Return the (x, y) coordinate for the center point of the cell that contains the specified text.  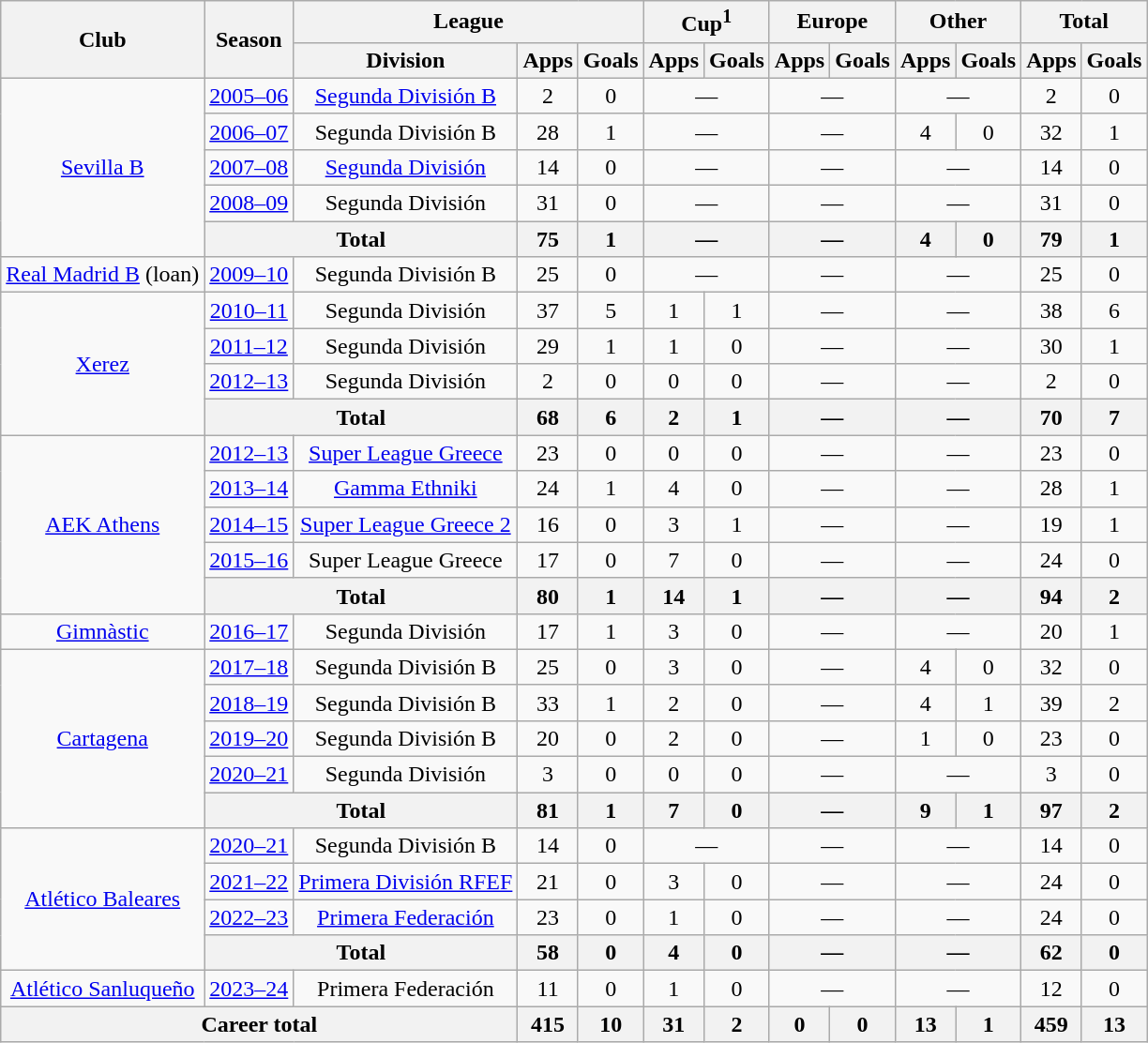
9 (925, 810)
Primera División RFEF (405, 882)
Atlético Baleares (103, 899)
39 (1051, 703)
97 (1051, 810)
Xerez (103, 364)
2010–11 (249, 310)
80 (548, 596)
2023–24 (249, 989)
Cup1 (706, 23)
415 (548, 1024)
75 (548, 239)
11 (548, 989)
2016–17 (249, 631)
38 (1051, 310)
12 (1051, 989)
Other (958, 23)
33 (548, 703)
10 (611, 1024)
Real Madrid B (loan) (103, 275)
Cartagena (103, 738)
Europe (832, 23)
Division (405, 60)
2006–07 (249, 131)
21 (548, 882)
Gimnàstic (103, 631)
2007–08 (249, 167)
Super League Greece 2 (405, 524)
5 (611, 310)
Season (249, 39)
16 (548, 524)
2005–06 (249, 96)
2022–23 (249, 917)
62 (1051, 953)
2008–09 (249, 204)
68 (548, 417)
2013–14 (249, 489)
2015–16 (249, 560)
459 (1051, 1024)
Career total (259, 1024)
81 (548, 810)
30 (1051, 346)
70 (1051, 417)
Sevilla B (103, 167)
2021–22 (249, 882)
League (469, 23)
37 (548, 310)
19 (1051, 524)
2017–18 (249, 667)
29 (548, 346)
2011–12 (249, 346)
AEK Athens (103, 524)
2018–19 (249, 703)
94 (1051, 596)
Club (103, 39)
2014–15 (249, 524)
Gamma Ethniki (405, 489)
79 (1051, 239)
Atlético Sanluqueño (103, 989)
2019–20 (249, 738)
58 (548, 953)
2009–10 (249, 275)
